Return (x, y) of the center of cell containing provided text 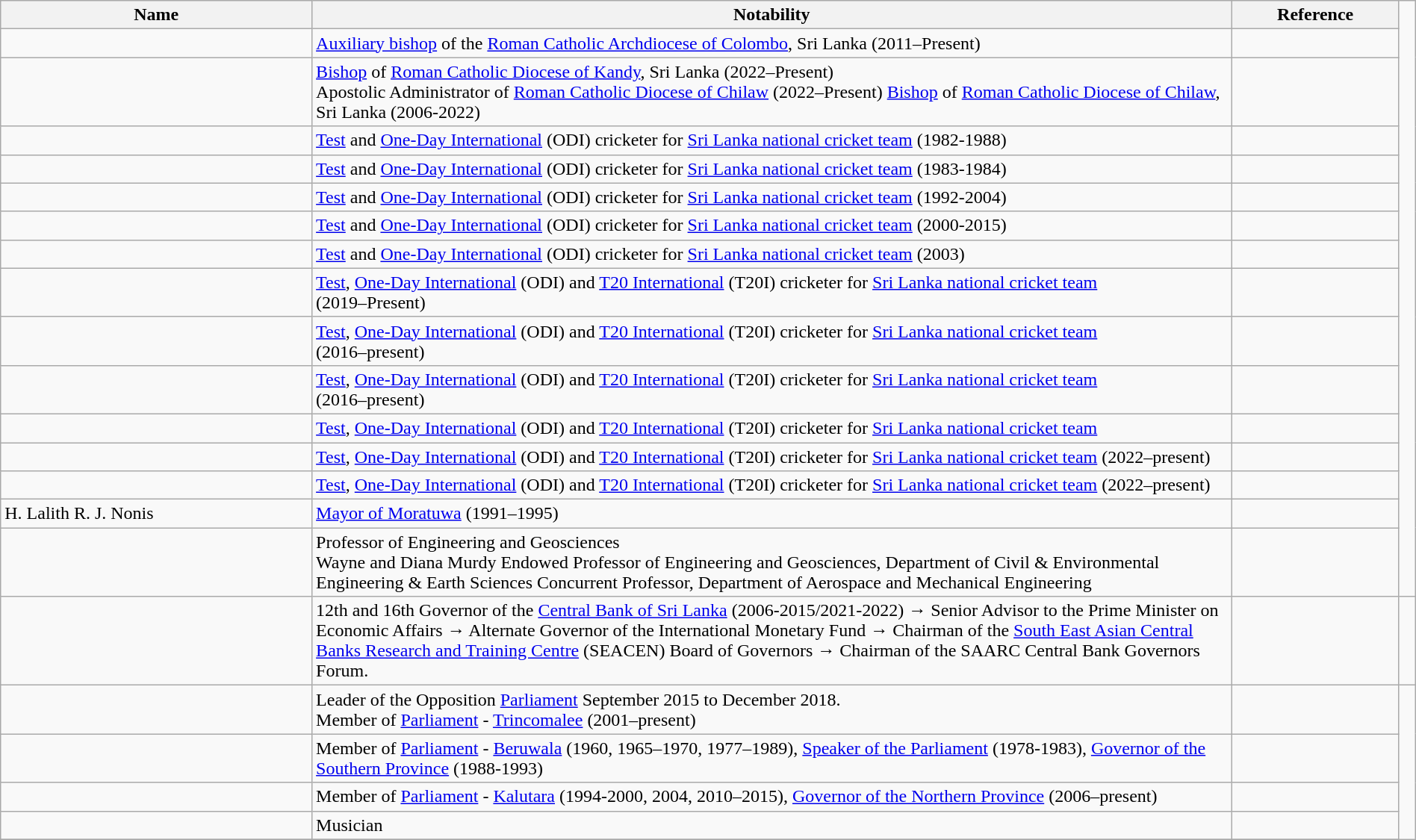
Leader of the Opposition Parliament September 2015 to December 2018.Member of Parliament - Trincomalee (2001–present) (772, 709)
Test and One-Day International (ODI) cricketer for Sri Lanka national cricket team (1982-1988) (772, 140)
Notability (772, 15)
Test and One-Day International (ODI) cricketer for Sri Lanka national cricket team (1992-2004) (772, 197)
Reference (1315, 15)
Auxiliary bishop of the Roman Catholic Archdiocese of Colombo, Sri Lanka (2011–Present) (772, 43)
Test and One-Day International (ODI) cricketer for Sri Lanka national cricket team (2000-2015) (772, 225)
H. Lalith R. J. Nonis (157, 514)
Name (157, 15)
Test, One-Day International (ODI) and T20 International (T20I) cricketer for Sri Lanka national cricket team (772, 428)
Member of Parliament - Kalutara (1994-2000, 2004, 2010–2015), Governor of the Northern Province (2006–present) (772, 797)
Test and One-Day International (ODI) cricketer for Sri Lanka national cricket team (2003) (772, 254)
Musician (772, 825)
Test, One-Day International (ODI) and T20 International (T20I) cricketer for Sri Lanka national cricket team(2019–Present) (772, 293)
Test and One-Day International (ODI) cricketer for Sri Lanka national cricket team (1983-1984) (772, 169)
Mayor of Moratuwa (1991–1995) (772, 514)
Member of Parliament - Beruwala (1960, 1965–1970, 1977–1989), Speaker of the Parliament (1978-1983), Governor of the Southern Province (1988-1993) (772, 759)
